Provide the (x, y) coordinate of the cell's center where the given text is located.  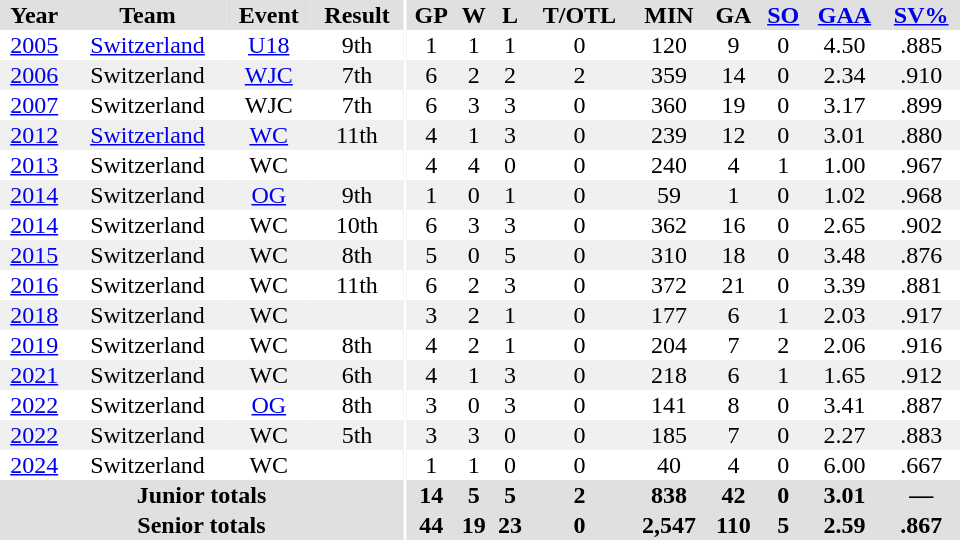
.881 (921, 285)
2012 (34, 135)
MIN (670, 15)
185 (670, 435)
.910 (921, 75)
.916 (921, 345)
2024 (34, 465)
Junior totals (202, 495)
2018 (34, 315)
44 (432, 525)
204 (670, 345)
Team (147, 15)
59 (670, 195)
.967 (921, 165)
Year (34, 15)
9 (733, 45)
2.59 (845, 525)
1.00 (845, 165)
3.17 (845, 105)
21 (733, 285)
GP (432, 15)
12 (733, 135)
40 (670, 465)
U18 (268, 45)
W (474, 15)
.912 (921, 375)
372 (670, 285)
16 (733, 225)
2.06 (845, 345)
.667 (921, 465)
2006 (34, 75)
.880 (921, 135)
120 (670, 45)
Result (357, 15)
SV% (921, 15)
838 (670, 495)
.885 (921, 45)
2.27 (845, 435)
— (921, 495)
T/OTL (580, 15)
2007 (34, 105)
1.65 (845, 375)
3.41 (845, 405)
.899 (921, 105)
218 (670, 375)
2,547 (670, 525)
.887 (921, 405)
2015 (34, 255)
.917 (921, 315)
2013 (34, 165)
4.50 (845, 45)
5th (357, 435)
2005 (34, 45)
2.03 (845, 315)
SO (784, 15)
2021 (34, 375)
.902 (921, 225)
.876 (921, 255)
L (510, 15)
6th (357, 375)
2016 (34, 285)
.968 (921, 195)
Event (268, 15)
.883 (921, 435)
6.00 (845, 465)
3.39 (845, 285)
GAA (845, 15)
2.65 (845, 225)
359 (670, 75)
239 (670, 135)
141 (670, 405)
Senior totals (202, 525)
110 (733, 525)
18 (733, 255)
10th (357, 225)
.867 (921, 525)
42 (733, 495)
310 (670, 255)
360 (670, 105)
2019 (34, 345)
8 (733, 405)
1.02 (845, 195)
2.34 (845, 75)
362 (670, 225)
23 (510, 525)
177 (670, 315)
3.48 (845, 255)
GA (733, 15)
240 (670, 165)
